Identify which cell holds the provided text, then report its (X, Y) central coordinate. 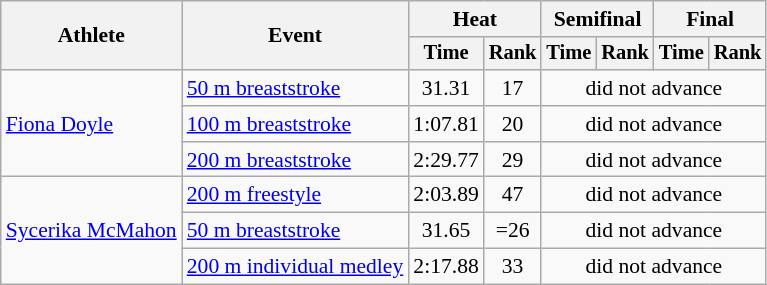
Semifinal (597, 19)
2:29.77 (446, 160)
31.31 (446, 88)
33 (513, 267)
Event (296, 36)
29 (513, 160)
100 m breaststroke (296, 124)
2:03.89 (446, 195)
31.65 (446, 231)
=26 (513, 231)
200 m freestyle (296, 195)
200 m breaststroke (296, 160)
Fiona Doyle (92, 124)
Athlete (92, 36)
17 (513, 88)
2:17.88 (446, 267)
Sycerika McMahon (92, 230)
20 (513, 124)
Heat (474, 19)
Final (710, 19)
47 (513, 195)
1:07.81 (446, 124)
200 m individual medley (296, 267)
